Output the (X, Y) coordinate of the center of the cell containing the given text.  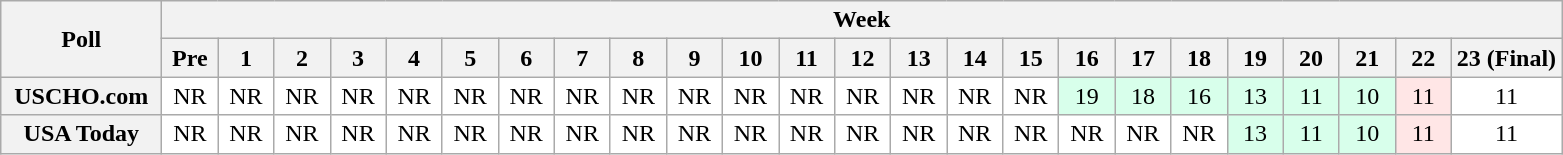
2 (302, 58)
4 (414, 58)
Pre (190, 58)
Week (862, 20)
20 (1311, 58)
23 (Final) (1506, 58)
17 (1143, 58)
5 (470, 58)
8 (638, 58)
USA Today (82, 134)
6 (526, 58)
14 (975, 58)
1 (246, 58)
21 (1367, 58)
Poll (82, 39)
12 (863, 58)
22 (1423, 58)
USCHO.com (82, 96)
15 (1031, 58)
7 (582, 58)
3 (358, 58)
9 (694, 58)
